From the cell containing the given text, extract its center point as [X, Y] coordinate. 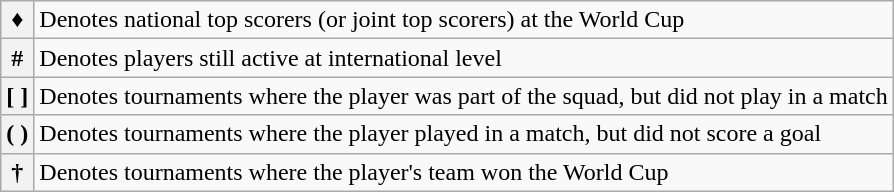
† [18, 172]
Denotes national top scorers (or joint top scorers) at the World Cup [464, 20]
[ ] [18, 96]
( ) [18, 134]
Denotes tournaments where the player was part of the squad, but did not play in a match [464, 96]
Denotes players still active at international level [464, 58]
# [18, 58]
Denotes tournaments where the player's team won the World Cup [464, 172]
♦ [18, 20]
Denotes tournaments where the player played in a match, but did not score a goal [464, 134]
